Provide the (x, y) coordinate of the cell's center where the given text is located.  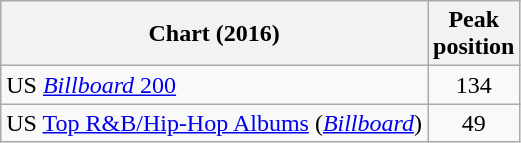
Peakposition (474, 34)
49 (474, 123)
134 (474, 85)
US Billboard 200 (214, 85)
Chart (2016) (214, 34)
US Top R&B/Hip-Hop Albums (Billboard) (214, 123)
